Determine the (x, y) coordinate at the center of the cell enclosing the given text.  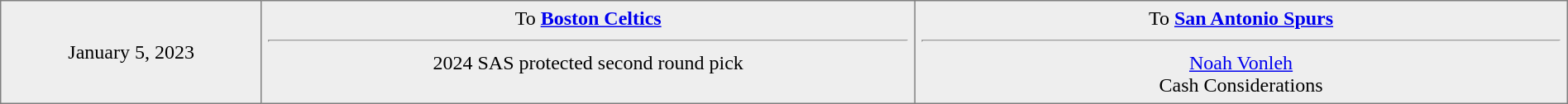
To Boston Celtics2024 SAS protected second round pick (587, 52)
To San Antonio SpursNoah VonlehCash Considerations (1241, 52)
January 5, 2023 (131, 52)
